Locate the cell with the specified text and output its [X, Y] center coordinate. 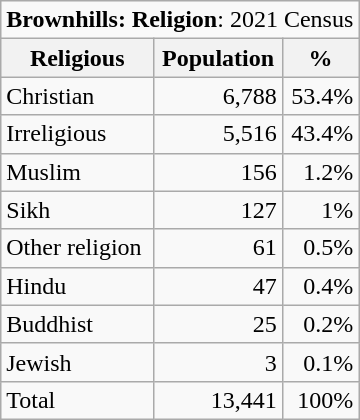
% [320, 58]
100% [320, 400]
1% [320, 210]
Christian [78, 96]
Irreligious [78, 134]
47 [218, 286]
Total [78, 400]
1.2% [320, 172]
Sikh [78, 210]
Population [218, 58]
25 [218, 324]
5,516 [218, 134]
13,441 [218, 400]
0.4% [320, 286]
Buddhist [78, 324]
Jewish [78, 362]
Religious [78, 58]
43.4% [320, 134]
0.5% [320, 248]
3 [218, 362]
6,788 [218, 96]
156 [218, 172]
Hindu [78, 286]
Muslim [78, 172]
Other religion [78, 248]
0.1% [320, 362]
61 [218, 248]
0.2% [320, 324]
127 [218, 210]
53.4% [320, 96]
Brownhills: Religion: 2021 Census [180, 20]
